Pinpoint the cell where the given text exists, returning its (x, y) midpoint coordinate. 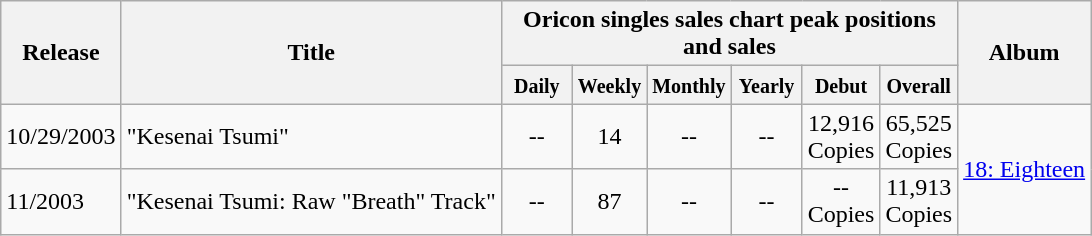
Yearly (766, 85)
65,525 Copies (919, 136)
Overall (919, 85)
Release (61, 52)
-- Copies (841, 202)
11/2003 (61, 202)
12,916 Copies (841, 136)
Daily (536, 85)
11,913 Copies (919, 202)
Monthly (689, 85)
"Kesenai Tsumi" (311, 136)
Title (311, 52)
14 (609, 136)
"Kesenai Tsumi: Raw "Breath" Track" (311, 202)
10/29/2003 (61, 136)
Debut (841, 85)
18: Eighteen (1024, 169)
87 (609, 202)
Weekly (609, 85)
Album (1024, 52)
Oricon singles sales chart peak positions and sales (729, 34)
